From the cell containing the given text, extract its center point as (x, y) coordinate. 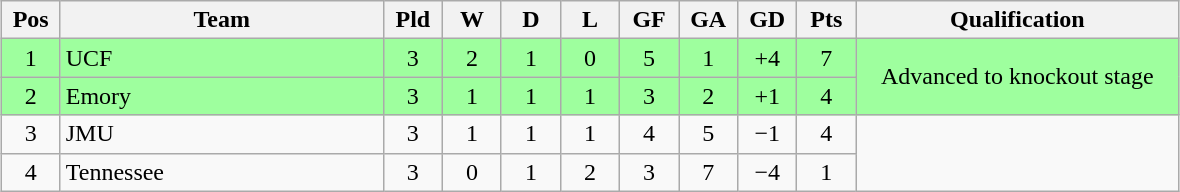
GD (768, 20)
Pos (30, 20)
Advanced to knockout stage (1018, 77)
Pld (412, 20)
L (590, 20)
Team (222, 20)
Qualification (1018, 20)
Emory (222, 96)
+4 (768, 58)
GF (650, 20)
Pts (826, 20)
Tennessee (222, 172)
W (472, 20)
UCF (222, 58)
−4 (768, 172)
D (530, 20)
GA (708, 20)
+1 (768, 96)
JMU (222, 134)
−1 (768, 134)
